Return the (x, y) coordinate for the center point of the cell that contains the specified text.  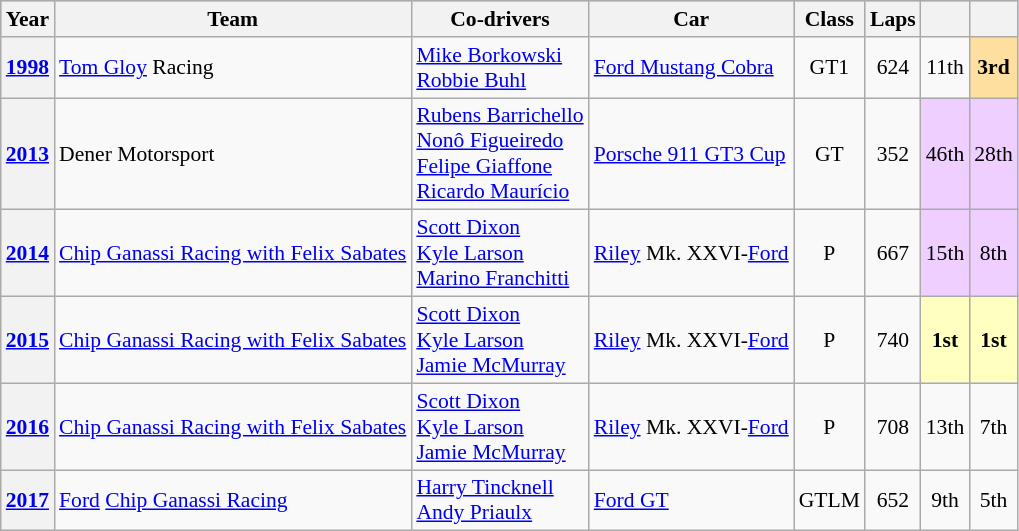
Co-drivers (500, 19)
2014 (28, 254)
8th (994, 254)
2015 (28, 340)
Harry Tincknell Andy Priaulx (500, 500)
Mike Borkowski Robbie Buhl (500, 68)
Car (692, 19)
667 (893, 254)
708 (893, 426)
1998 (28, 68)
GT (830, 154)
Ford Mustang Cobra (692, 68)
GTLM (830, 500)
2016 (28, 426)
624 (893, 68)
7th (994, 426)
3rd (994, 68)
Laps (893, 19)
Porsche 911 GT3 Cup (692, 154)
9th (946, 500)
Tom Gloy Racing (232, 68)
Scott Dixon Kyle Larson Marino Franchitti (500, 254)
Dener Motorsport (232, 154)
15th (946, 254)
Rubens Barrichello Nonô Figueiredo Felipe Giaffone Ricardo Maurício (500, 154)
352 (893, 154)
2013 (28, 154)
Year (28, 19)
Ford GT (692, 500)
5th (994, 500)
Class (830, 19)
46th (946, 154)
13th (946, 426)
2017 (28, 500)
Team (232, 19)
11th (946, 68)
740 (893, 340)
652 (893, 500)
GT1 (830, 68)
Ford Chip Ganassi Racing (232, 500)
28th (994, 154)
